Capture the cell that displays the provided text and extract its [x, y] central coordinate. 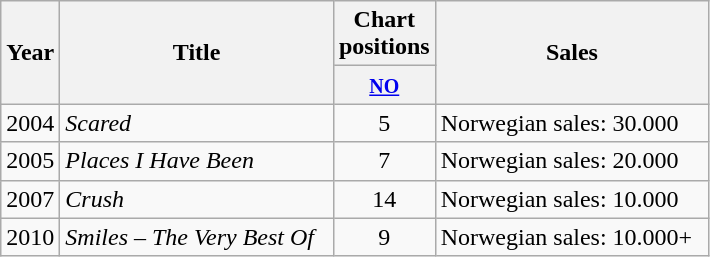
Norwegian sales: 10.000 [572, 199]
2010 [30, 237]
2004 [30, 123]
Title [197, 52]
Smiles – The Very Best Of [197, 237]
Places I Have Been [197, 161]
Norwegian sales: 10.000+ [572, 237]
9 [384, 237]
2005 [30, 161]
Sales [572, 52]
2007 [30, 199]
Norwegian sales: 20.000 [572, 161]
Crush [197, 199]
14 [384, 199]
Year [30, 52]
NO [384, 85]
5 [384, 123]
Scared [197, 123]
Chart positions [384, 34]
Norwegian sales: 30.000 [572, 123]
7 [384, 161]
